Pinpoint the cell where the given text exists, returning its [x, y] midpoint coordinate. 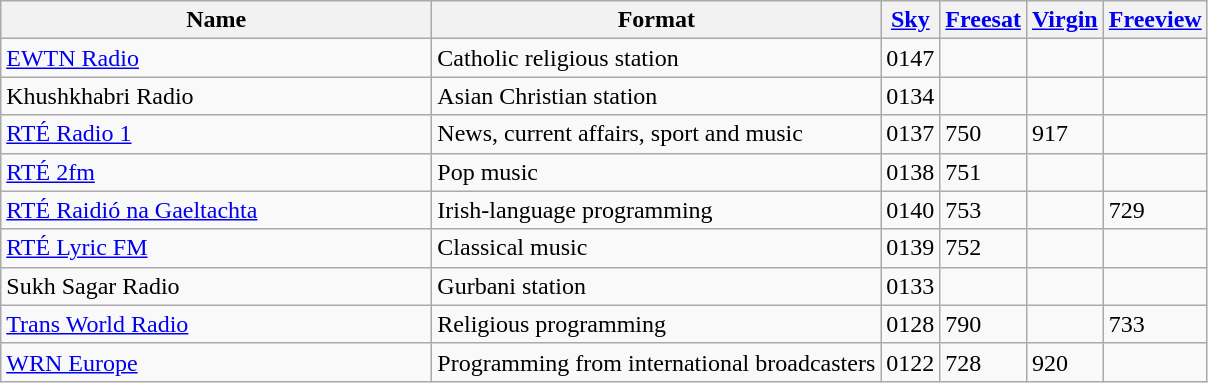
Irish-language programming [656, 210]
Virgin [1064, 20]
Freesat [984, 20]
0138 [910, 172]
0133 [910, 286]
EWTN Radio [216, 58]
WRN Europe [216, 362]
Asian Christian station [656, 96]
920 [1064, 362]
0122 [910, 362]
Name [216, 20]
RTÉ Raidió na Gaeltachta [216, 210]
0137 [910, 134]
Religious programming [656, 324]
Gurbani station [656, 286]
917 [1064, 134]
729 [1155, 210]
751 [984, 172]
0134 [910, 96]
Freeview [1155, 20]
752 [984, 248]
728 [984, 362]
Programming from international broadcasters [656, 362]
Khushkhabri Radio [216, 96]
RTÉ Radio 1 [216, 134]
Pop music [656, 172]
Classical music [656, 248]
RTÉ 2fm [216, 172]
753 [984, 210]
0128 [910, 324]
RTÉ Lyric FM [216, 248]
0139 [910, 248]
750 [984, 134]
Sukh Sagar Radio [216, 286]
0140 [910, 210]
Trans World Radio [216, 324]
News, current affairs, sport and music [656, 134]
790 [984, 324]
0147 [910, 58]
733 [1155, 324]
Sky [910, 20]
Catholic religious station [656, 58]
Format [656, 20]
